From the cell containing the given text, extract its center point as (X, Y) coordinate. 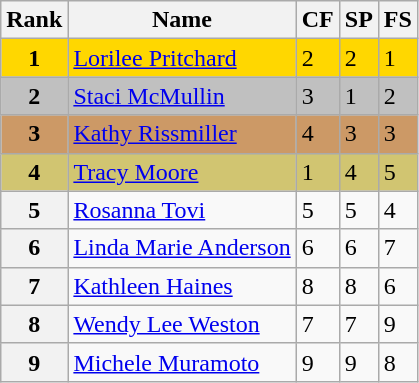
CF (318, 20)
Name (182, 20)
FS (398, 20)
Rosanna Tovi (182, 210)
Kathy Rissmiller (182, 134)
Tracy Moore (182, 172)
Michele Muramoto (182, 362)
Lorilee Pritchard (182, 58)
SP (358, 20)
Rank (34, 20)
Kathleen Haines (182, 286)
Staci McMullin (182, 96)
Wendy Lee Weston (182, 324)
Linda Marie Anderson (182, 248)
